Extract the [x, y] coordinate from the center of the cell holding the provided text.  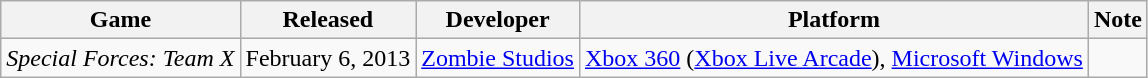
Special Forces: Team X [120, 58]
Xbox 360 (Xbox Live Arcade), Microsoft Windows [834, 58]
Released [328, 20]
Platform [834, 20]
Note [1118, 20]
Developer [498, 20]
Game [120, 20]
Zombie Studios [498, 58]
February 6, 2013 [328, 58]
